Identify which cell holds the provided text, then report its (X, Y) central coordinate. 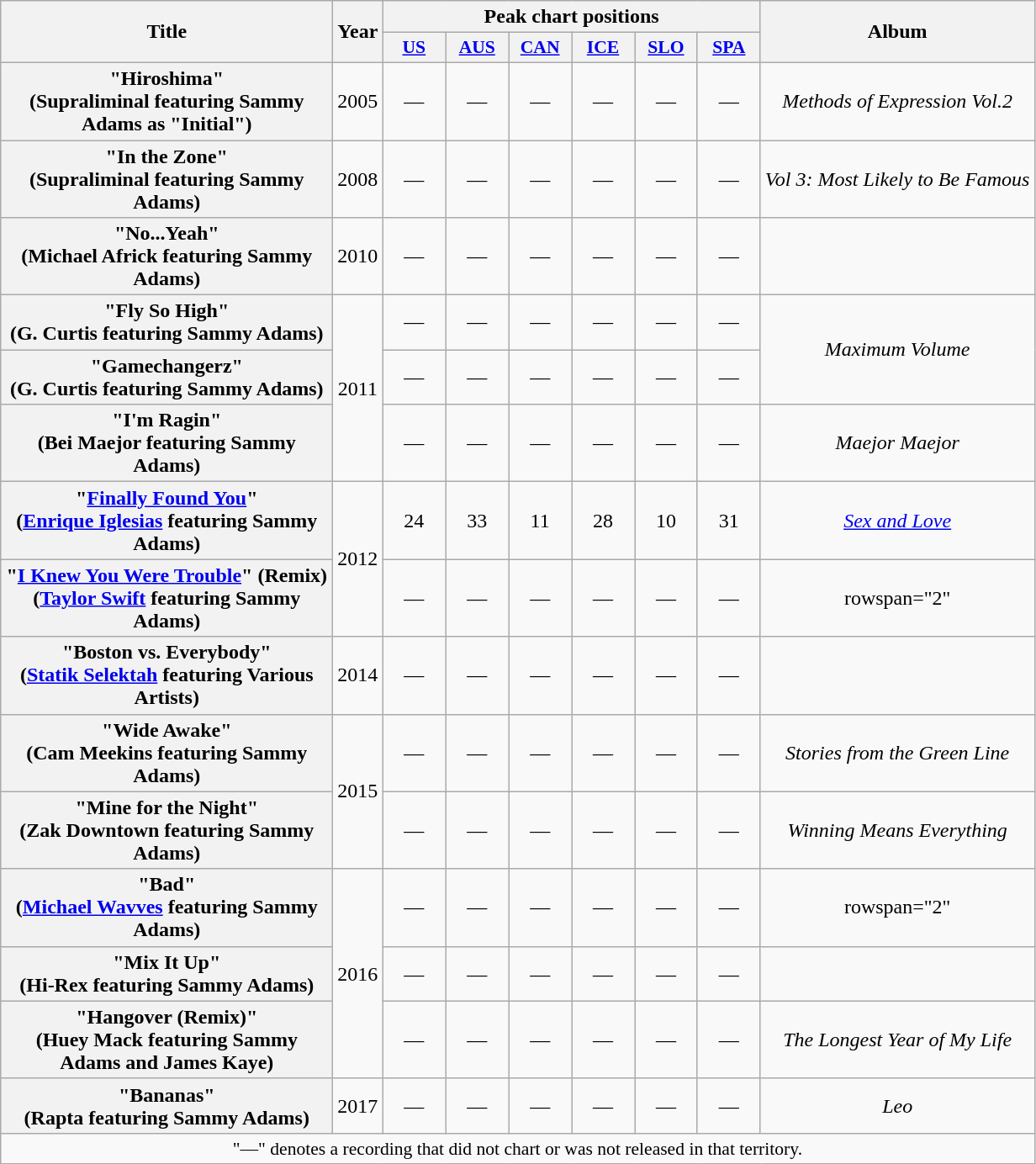
2017 (358, 1105)
US (414, 48)
Sex and Love (897, 521)
2005 (358, 101)
2012 (358, 559)
The Longest Year of My Life (897, 1040)
"Hangover (Remix)"(Huey Mack featuring Sammy Adams and James Kaye) (166, 1040)
"—" denotes a recording that did not chart or was not released in that territory. (518, 1148)
Stories from the Green Line (897, 753)
SPA (728, 48)
2011 (358, 389)
"I Knew You Were Trouble" (Remix)(Taylor Swift featuring Sammy Adams) (166, 598)
"I'm Ragin"(Bei Maejor featuring Sammy Adams) (166, 443)
"Gamechangerz"(G. Curtis featuring Sammy Adams) (166, 377)
"Bad"(Michael Wavves featuring Sammy Adams) (166, 907)
AUS (478, 48)
"Mix It Up"(Hi-Rex featuring Sammy Adams) (166, 974)
2014 (358, 675)
"Wide Awake"(Cam Meekins featuring Sammy Adams) (166, 753)
"Fly So High"(G. Curtis featuring Sammy Adams) (166, 323)
"Hiroshima"(Supraliminal featuring Sammy Adams as "Initial") (166, 101)
Peak chart positions (572, 17)
Year (358, 32)
Winning Means Everything (897, 830)
CAN (540, 48)
33 (478, 521)
28 (604, 521)
24 (414, 521)
11 (540, 521)
2016 (358, 974)
Methods of Expression Vol.2 (897, 101)
"In the Zone"(Supraliminal featuring Sammy Adams) (166, 178)
31 (728, 521)
"Mine for the Night"(Zak Downtown featuring Sammy Adams) (166, 830)
"Bananas"(Rapta featuring Sammy Adams) (166, 1105)
"No...Yeah"(Michael Africk featuring Sammy Adams) (166, 257)
Title (166, 32)
Vol 3: Most Likely to Be Famous (897, 178)
Leo (897, 1105)
2008 (358, 178)
Maximum Volume (897, 350)
"Finally Found You"(Enrique Iglesias featuring Sammy Adams) (166, 521)
Maejor Maejor (897, 443)
ICE (604, 48)
SLO (666, 48)
2015 (358, 791)
Album (897, 32)
2010 (358, 257)
10 (666, 521)
"Boston vs. Everybody"(Statik Selektah featuring Various Artists) (166, 675)
